Capture the cell that displays the provided text and extract its (x, y) central coordinate. 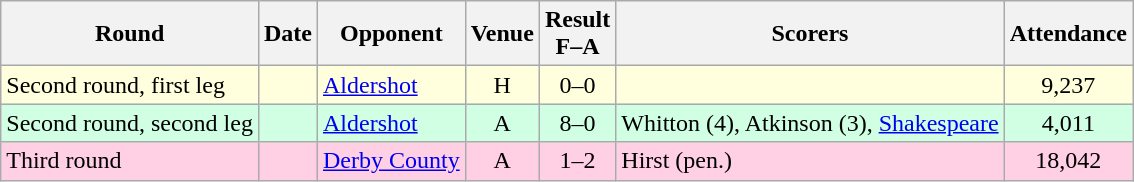
Scorers (810, 34)
0–0 (577, 85)
Derby County (391, 161)
4,011 (1068, 123)
18,042 (1068, 161)
Second round, second leg (130, 123)
H (502, 85)
8–0 (577, 123)
9,237 (1068, 85)
Date (288, 34)
Opponent (391, 34)
Venue (502, 34)
ResultF–A (577, 34)
1–2 (577, 161)
Round (130, 34)
Second round, first leg (130, 85)
Hirst (pen.) (810, 161)
Third round (130, 161)
Whitton (4), Atkinson (3), Shakespeare (810, 123)
Attendance (1068, 34)
